Provide the (x, y) coordinate of the cell's center where the given text is located.  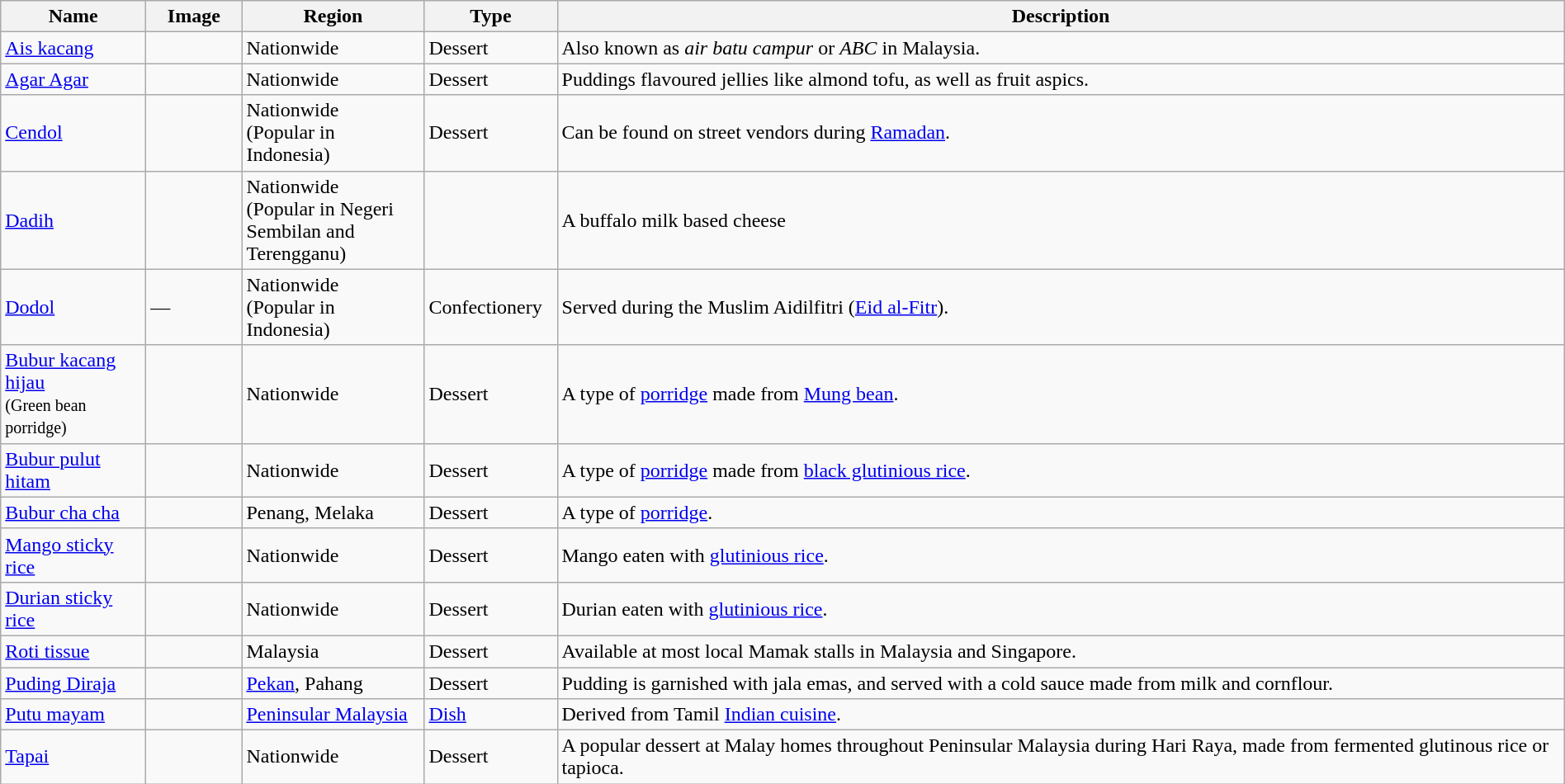
Durian sticky rice (73, 609)
Penang, Melaka (333, 512)
A type of porridge. (1061, 512)
— (194, 307)
Pudding is garnished with jala emas, and served with a cold sauce made from milk and cornflour. (1061, 682)
Name (73, 17)
Dish (490, 715)
Dadih (73, 220)
A type of porridge made from Mung bean. (1061, 394)
Region (333, 17)
Durian eaten with glutinious rice. (1061, 609)
Putu mayam (73, 715)
Type (490, 17)
Bubur pulut hitam (73, 470)
Confectionery (490, 307)
Agar Agar (73, 79)
Served during the Muslim Aidilfitri (Eid al-Fitr). (1061, 307)
A buffalo milk based cheese (1061, 220)
Ais kacang (73, 48)
Nationwide (Popular in Negeri Sembilan and Terengganu) (333, 220)
Image (194, 17)
Roti tissue (73, 651)
Bubur kacang hijau (Green bean porridge) (73, 394)
Derived from Tamil Indian cuisine. (1061, 715)
Bubur cha cha (73, 512)
Description (1061, 17)
Mango eaten with glutinious rice. (1061, 555)
Mango sticky rice (73, 555)
Tapai (73, 758)
Dodol (73, 307)
Malaysia (333, 651)
Also known as air batu campur or ABC in Malaysia. (1061, 48)
A type of porridge made from black glutinious rice. (1061, 470)
Cendol (73, 133)
A popular dessert at Malay homes throughout Peninsular Malaysia during Hari Raya, made from fermented glutinous rice or tapioca. (1061, 758)
Puddings flavoured jellies like almond tofu, as well as fruit aspics. (1061, 79)
Available at most local Mamak stalls in Malaysia and Singapore. (1061, 651)
Pekan, Pahang (333, 682)
Can be found on street vendors during Ramadan. (1061, 133)
Puding Diraja (73, 682)
Peninsular Malaysia (333, 715)
